Search for the cell housing the specified text and yield its [X, Y] center coordinate. 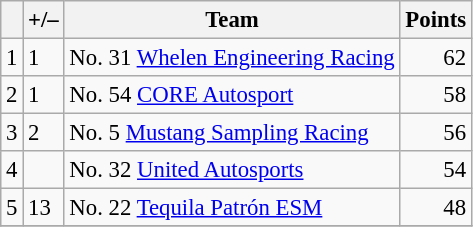
No. 54 CORE Autosport [232, 95]
No. 22 Tequila Patrón ESM [232, 208]
No. 32 United Autosports [232, 170]
58 [436, 95]
48 [436, 208]
No. 31 Whelen Engineering Racing [232, 58]
62 [436, 58]
+/– [44, 20]
13 [44, 208]
4 [12, 170]
3 [12, 133]
Points [436, 20]
Team [232, 20]
5 [12, 208]
No. 5 Mustang Sampling Racing [232, 133]
54 [436, 170]
56 [436, 133]
